For the text-containing cell, return its midpoint in [x, y] coordinate format. 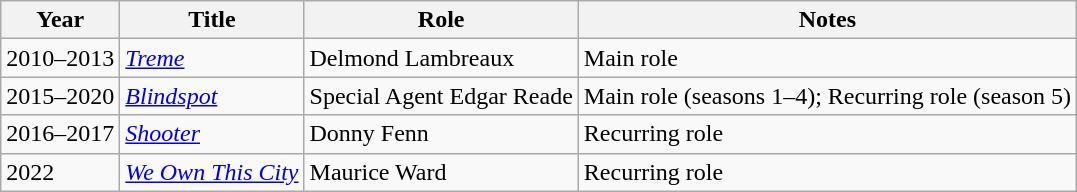
2016–2017 [60, 134]
Title [212, 20]
Shooter [212, 134]
Main role (seasons 1–4); Recurring role (season 5) [827, 96]
Donny Fenn [441, 134]
We Own This City [212, 172]
Notes [827, 20]
2015–2020 [60, 96]
Blindspot [212, 96]
Treme [212, 58]
Role [441, 20]
Year [60, 20]
Main role [827, 58]
Delmond Lambreaux [441, 58]
Maurice Ward [441, 172]
2010–2013 [60, 58]
2022 [60, 172]
Special Agent Edgar Reade [441, 96]
